Return (x, y) of the center of cell containing provided text 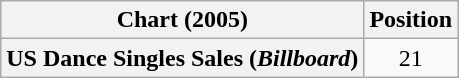
21 (411, 58)
Position (411, 20)
Chart (2005) (182, 20)
US Dance Singles Sales (Billboard) (182, 58)
